From the cell containing the given text, extract its center point as (x, y) coordinate. 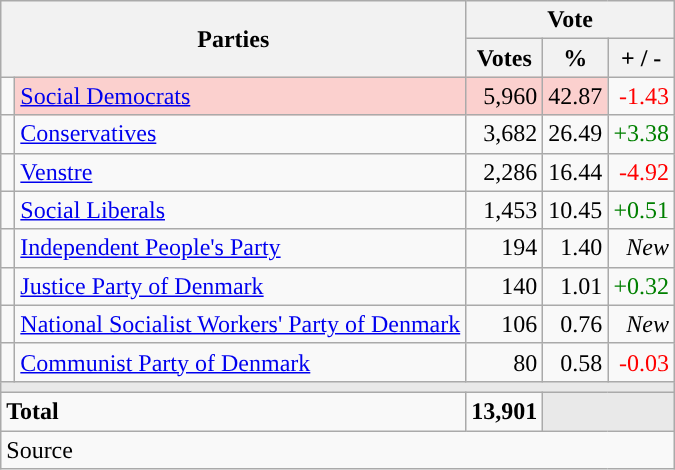
26.49 (576, 134)
1.01 (576, 286)
140 (504, 286)
3,682 (504, 134)
National Socialist Workers' Party of Denmark (240, 324)
1.40 (576, 248)
80 (504, 362)
Independent People's Party (240, 248)
13,901 (504, 411)
Justice Party of Denmark (240, 286)
0.76 (576, 324)
1,453 (504, 210)
5,960 (504, 96)
+ / - (642, 58)
+0.51 (642, 210)
Total (234, 411)
10.45 (576, 210)
+0.32 (642, 286)
16.44 (576, 172)
Communist Party of Denmark (240, 362)
Conservatives (240, 134)
Votes (504, 58)
Source (338, 449)
-0.03 (642, 362)
106 (504, 324)
2,286 (504, 172)
+3.38 (642, 134)
42.87 (576, 96)
Social Democrats (240, 96)
Vote (570, 20)
-4.92 (642, 172)
0.58 (576, 362)
Parties (234, 39)
Social Liberals (240, 210)
% (576, 58)
-1.43 (642, 96)
194 (504, 248)
Venstre (240, 172)
